Return [x, y] of the center of cell containing provided text 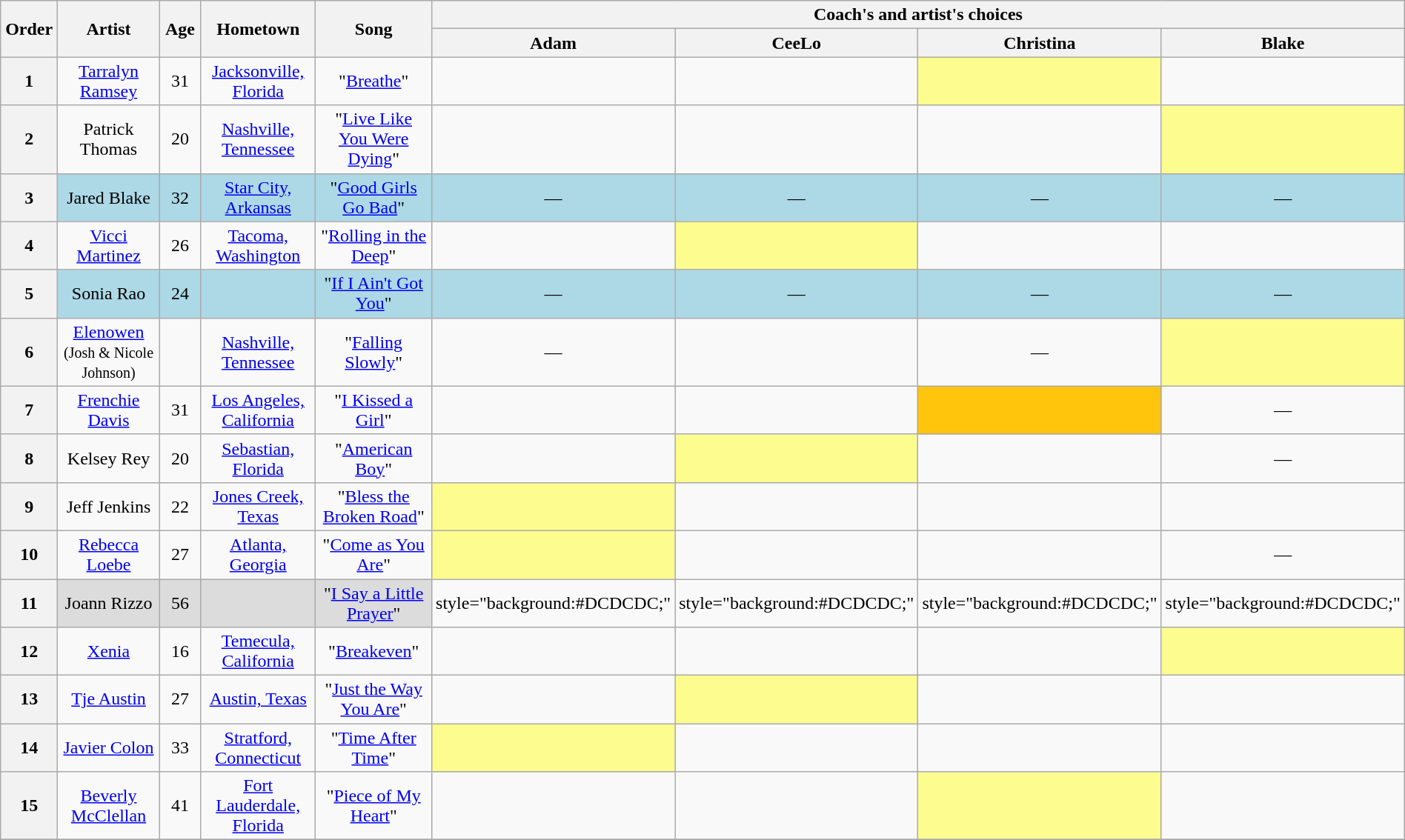
"American Boy" [373, 458]
Stratford, Connecticut [258, 748]
Jeff Jenkins [109, 507]
Vicci Martinez [109, 246]
Elenowen (Josh & Nicole Johnson) [109, 352]
"Bless the Broken Road" [373, 507]
Blake [1283, 43]
Hometown [258, 29]
Artist [109, 29]
1 [30, 81]
Frenchie Davis [109, 410]
Jared Blake [109, 197]
13 [30, 699]
Atlanta, Georgia [258, 554]
CeeLo [797, 43]
Javier Colon [109, 748]
"Breakeven" [373, 652]
8 [30, 458]
Song [373, 29]
Joann Rizzo [109, 603]
"I Say a Little Prayer" [373, 603]
11 [30, 603]
10 [30, 554]
Fort Lauderdale, Florida [258, 806]
"I Kissed a Girl" [373, 410]
41 [179, 806]
Age [179, 29]
Order [30, 29]
7 [30, 410]
14 [30, 748]
Temecula, California [258, 652]
16 [179, 652]
"Falling Slowly" [373, 352]
Star City, Arkansas [258, 197]
24 [179, 293]
"Rolling in the Deep" [373, 246]
"Live Like You Were Dying" [373, 139]
Tje Austin [109, 699]
Adam [554, 43]
Los Angeles, California [258, 410]
Jones Creek, Texas [258, 507]
Beverly McClellan [109, 806]
"Just the Way You Are" [373, 699]
5 [30, 293]
56 [179, 603]
Christina [1040, 43]
Tarralyn Ramsey [109, 81]
2 [30, 139]
26 [179, 246]
Jacksonville, Florida [258, 81]
Sonia Rao [109, 293]
Sebastian, Florida [258, 458]
12 [30, 652]
Xenia [109, 652]
3 [30, 197]
33 [179, 748]
15 [30, 806]
"Time After Time" [373, 748]
"Piece of My Heart" [373, 806]
Austin, Texas [258, 699]
"Come as You Are" [373, 554]
9 [30, 507]
4 [30, 246]
22 [179, 507]
Tacoma, Washington [258, 246]
"If I Ain't Got You" [373, 293]
Patrick Thomas [109, 139]
"Breathe" [373, 81]
"Good Girls Go Bad" [373, 197]
6 [30, 352]
Coach's and artist's choices [919, 15]
Kelsey Rey [109, 458]
32 [179, 197]
Rebecca Loebe [109, 554]
